Locate the cell with the specified text and output its (X, Y) center coordinate. 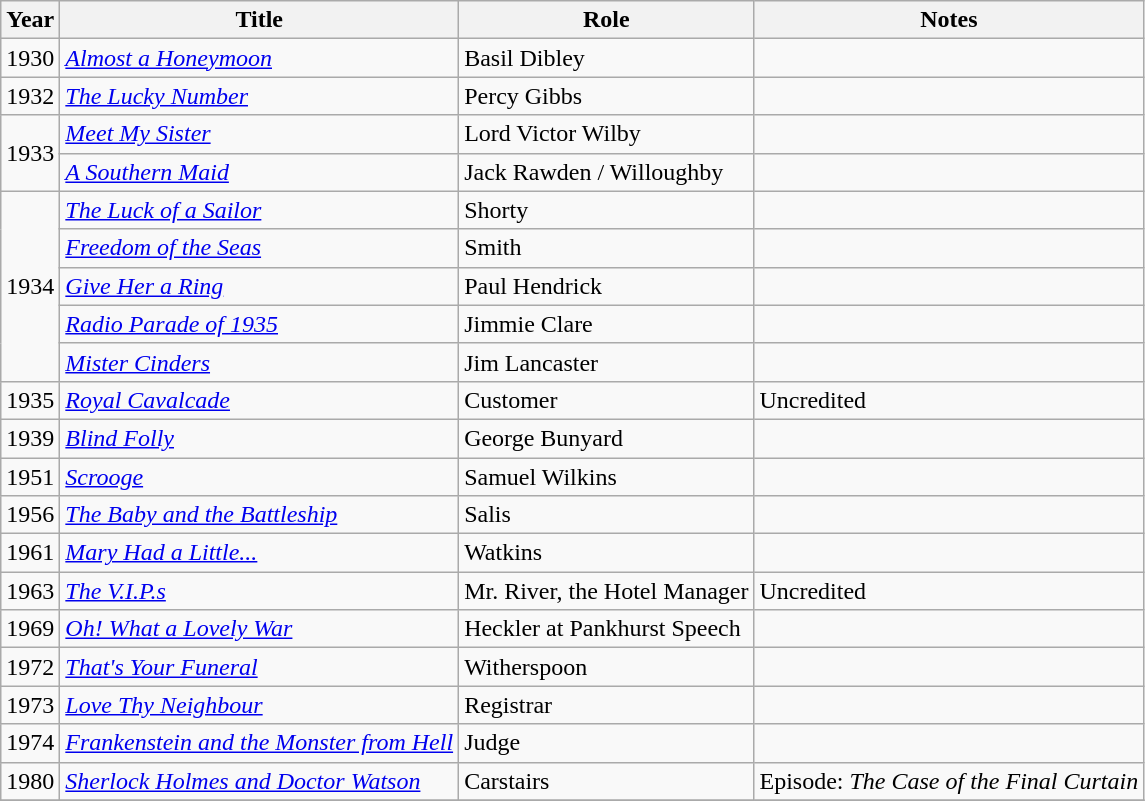
Witherspoon (606, 667)
The Lucky Number (260, 96)
Give Her a Ring (260, 286)
The Baby and the Battleship (260, 515)
Notes (949, 20)
Basil Dibley (606, 58)
1932 (30, 96)
1969 (30, 629)
Judge (606, 743)
Shorty (606, 210)
1956 (30, 515)
Title (260, 20)
Samuel Wilkins (606, 477)
That's Your Funeral (260, 667)
Smith (606, 248)
1935 (30, 400)
The V.I.P.s (260, 591)
A Southern Maid (260, 172)
Frankenstein and the Monster from Hell (260, 743)
Paul Hendrick (606, 286)
1934 (30, 286)
1972 (30, 667)
1951 (30, 477)
Registrar (606, 705)
Jim Lancaster (606, 362)
Love Thy Neighbour (260, 705)
1980 (30, 781)
Episode: The Case of the Final Curtain (949, 781)
Lord Victor Wilby (606, 134)
Jack Rawden / Willoughby (606, 172)
George Bunyard (606, 438)
Sherlock Holmes and Doctor Watson (260, 781)
1963 (30, 591)
Salis (606, 515)
1974 (30, 743)
Watkins (606, 553)
Freedom of the Seas (260, 248)
1973 (30, 705)
1939 (30, 438)
Almost a Honeymoon (260, 58)
1961 (30, 553)
Royal Cavalcade (260, 400)
Blind Folly (260, 438)
The Luck of a Sailor (260, 210)
Mary Had a Little... (260, 553)
Jimmie Clare (606, 324)
Percy Gibbs (606, 96)
Carstairs (606, 781)
Radio Parade of 1935 (260, 324)
Oh! What a Lovely War (260, 629)
1933 (30, 153)
Mister Cinders (260, 362)
1930 (30, 58)
Scrooge (260, 477)
Role (606, 20)
Mr. River, the Hotel Manager (606, 591)
Meet My Sister (260, 134)
Customer (606, 400)
Year (30, 20)
Heckler at Pankhurst Speech (606, 629)
